Return [X, Y] of the center of cell containing provided text 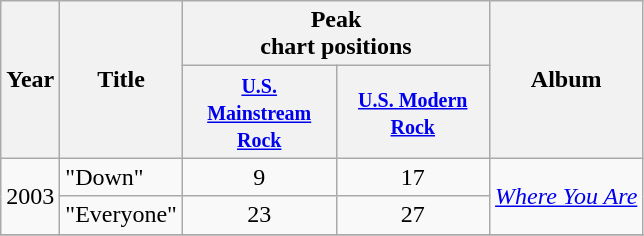
2003 [30, 196]
23 [259, 215]
"Down" [122, 177]
Peakchart positions [336, 34]
U.S. Mainstream Rock [259, 112]
U.S. Modern Rock [413, 112]
Year [30, 80]
Title [122, 80]
27 [413, 215]
Where You Are [566, 196]
17 [413, 177]
9 [259, 177]
"Everyone" [122, 215]
Album [566, 80]
